Pinpoint the cell where the given text exists, returning its (X, Y) midpoint coordinate. 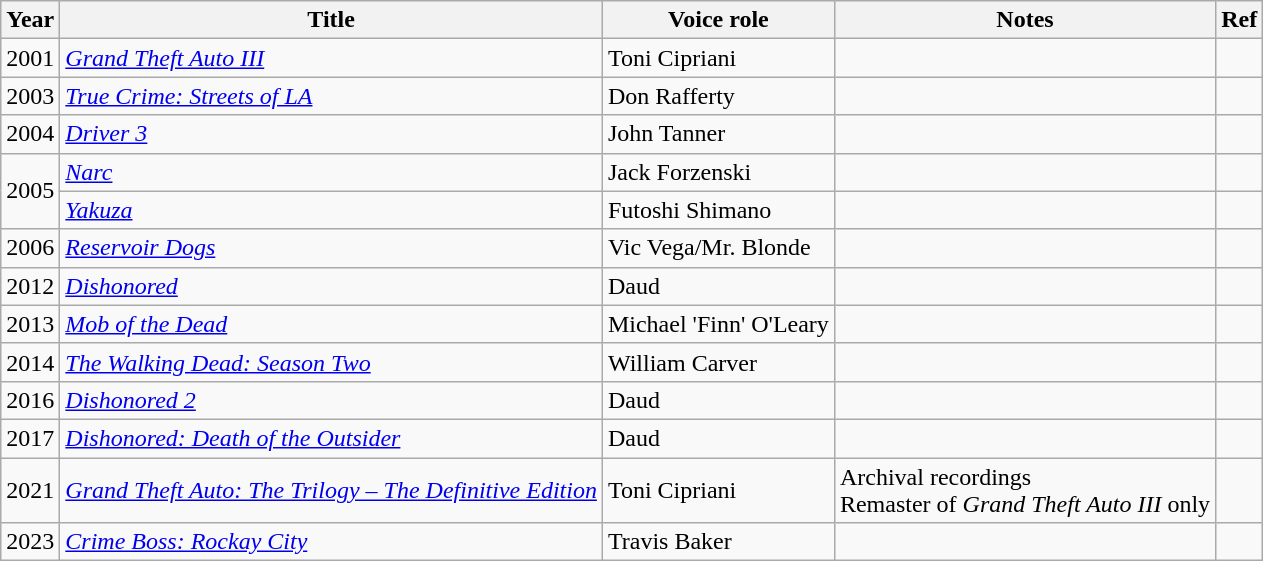
John Tanner (718, 134)
Vic Vega/Mr. Blonde (718, 248)
2006 (30, 248)
2021 (30, 490)
Title (332, 20)
Crime Boss: Rockay City (332, 542)
Don Rafferty (718, 96)
Mob of the Dead (332, 324)
Reservoir Dogs (332, 248)
Dishonored: Death of the Outsider (332, 438)
Narc (332, 172)
2017 (30, 438)
Dishonored 2 (332, 400)
2004 (30, 134)
Grand Theft Auto: The Trilogy – The Definitive Edition (332, 490)
Yakuza (332, 210)
True Crime: Streets of LA (332, 96)
Year (30, 20)
Notes (1024, 20)
William Carver (718, 362)
Michael 'Finn' O'Leary (718, 324)
Voice role (718, 20)
2014 (30, 362)
Driver 3 (332, 134)
The Walking Dead: Season Two (332, 362)
2001 (30, 58)
Jack Forzenski (718, 172)
Dishonored (332, 286)
2003 (30, 96)
2005 (30, 191)
2013 (30, 324)
Travis Baker (718, 542)
Futoshi Shimano (718, 210)
Grand Theft Auto III (332, 58)
Ref (1240, 20)
2023 (30, 542)
2016 (30, 400)
Archival recordingsRemaster of Grand Theft Auto III only (1024, 490)
2012 (30, 286)
